From the cell containing the given text, extract its center point as [X, Y] coordinate. 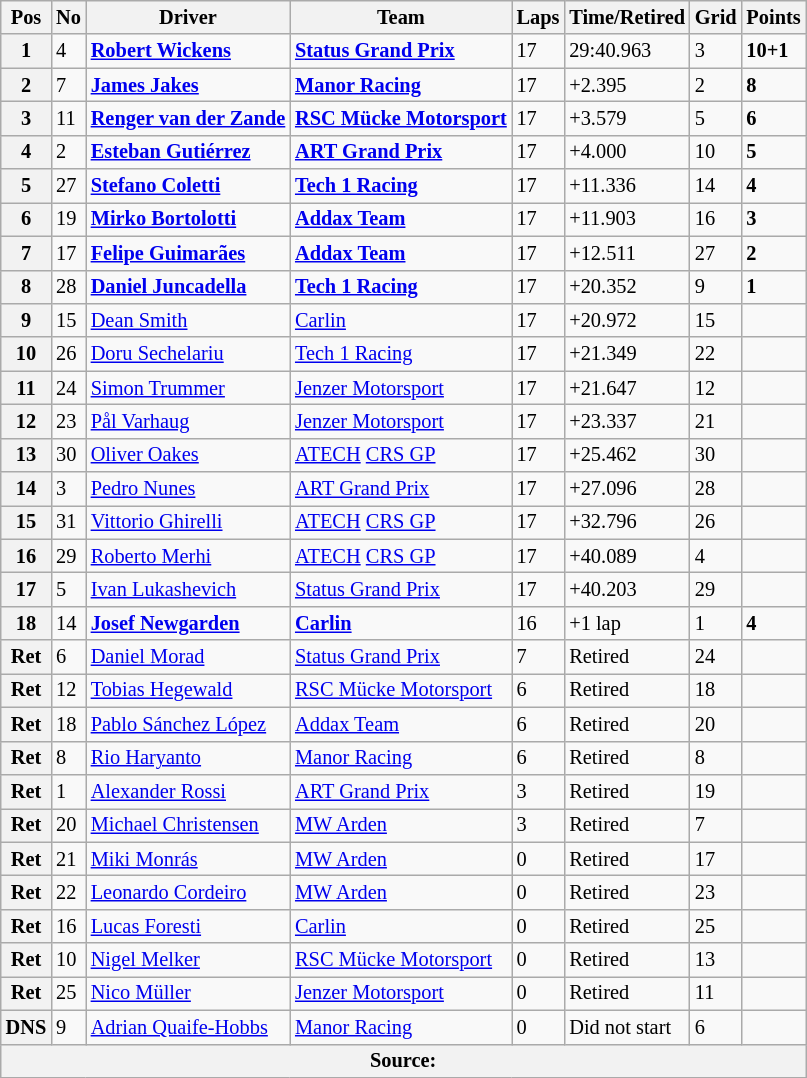
Laps [538, 17]
+25.462 [627, 455]
Esteban Gutiérrez [188, 152]
10+1 [773, 51]
Alexander Rossi [188, 791]
Doru Sechelariu [188, 354]
James Jakes [188, 85]
Roberto Merhi [188, 556]
Pedro Nunes [188, 489]
Simon Trummer [188, 388]
Pål Varhaug [188, 421]
Daniel Juncadella [188, 287]
Time/Retired [627, 17]
Grid [716, 17]
Felipe Guimarães [188, 253]
No [68, 17]
Tobias Hegewald [188, 690]
+40.203 [627, 589]
DNS [26, 1027]
31 [68, 522]
Stefano Coletti [188, 186]
29:40.963 [627, 51]
+32.796 [627, 522]
+2.395 [627, 85]
+23.337 [627, 421]
Miki Monrás [188, 859]
Vittorio Ghirelli [188, 522]
Josef Newgarden [188, 623]
Leonardo Cordeiro [188, 892]
Michael Christensen [188, 825]
Did not start [627, 1027]
Rio Haryanto [188, 758]
Team [400, 17]
+12.511 [627, 253]
Renger van der Zande [188, 118]
+20.972 [627, 320]
Nigel Melker [188, 960]
Driver [188, 17]
Points [773, 17]
Source: [404, 1061]
Dean Smith [188, 320]
Nico Müller [188, 993]
Lucas Foresti [188, 926]
Adrian Quaife-Hobbs [188, 1027]
+40.089 [627, 556]
+21.647 [627, 388]
Ivan Lukashevich [188, 589]
Oliver Oakes [188, 455]
Pos [26, 17]
+4.000 [627, 152]
+27.096 [627, 489]
Pablo Sánchez López [188, 724]
+11.903 [627, 219]
+11.336 [627, 186]
+3.579 [627, 118]
Mirko Bortolotti [188, 219]
Daniel Morad [188, 657]
+1 lap [627, 623]
+21.349 [627, 354]
+20.352 [627, 287]
Robert Wickens [188, 51]
